Identify which cell holds the provided text, then report its (X, Y) central coordinate. 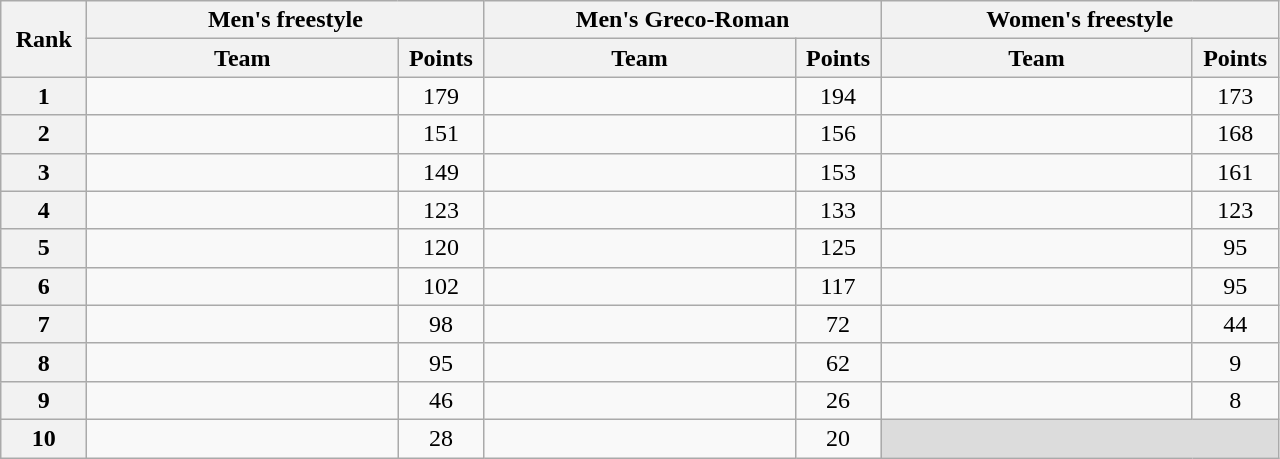
153 (838, 172)
46 (441, 400)
2 (44, 134)
179 (441, 96)
6 (44, 286)
Men's freestyle (286, 20)
7 (44, 324)
5 (44, 248)
125 (838, 248)
173 (1235, 96)
151 (441, 134)
1 (44, 96)
Rank (44, 39)
133 (838, 210)
62 (838, 362)
156 (838, 134)
102 (441, 286)
28 (441, 438)
10 (44, 438)
120 (441, 248)
98 (441, 324)
44 (1235, 324)
Men's Greco-Roman (682, 20)
4 (44, 210)
117 (838, 286)
161 (1235, 172)
3 (44, 172)
149 (441, 172)
72 (838, 324)
Women's freestyle (1080, 20)
26 (838, 400)
20 (838, 438)
168 (1235, 134)
194 (838, 96)
